Return [x, y] of the center of cell containing provided text 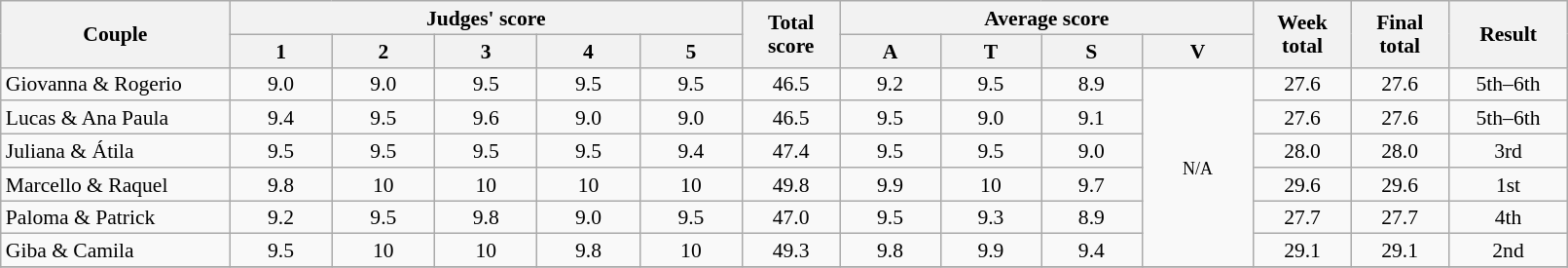
9.7 [1092, 184]
V [1197, 51]
Final total [1400, 34]
9.3 [991, 217]
Giba & Camila [115, 250]
3 [487, 51]
5 [691, 51]
S [1092, 51]
A [890, 51]
47.0 [791, 217]
N/A [1197, 168]
2 [383, 51]
Judges' score [487, 18]
2nd [1509, 250]
Juliana & Átila [115, 151]
Average score [1047, 18]
4 [588, 51]
49.8 [791, 184]
1 [280, 51]
T [991, 51]
Week total [1302, 34]
3rd [1509, 151]
1st [1509, 184]
Paloma & Patrick [115, 217]
4th [1509, 217]
9.1 [1092, 118]
Total score [791, 34]
49.3 [791, 250]
47.4 [791, 151]
Couple [115, 34]
Giovanna & Rogerio [115, 84]
Marcello & Raquel [115, 184]
9.6 [487, 118]
Lucas & Ana Paula [115, 118]
Result [1509, 34]
